Return [X, Y] of the center of cell containing provided text 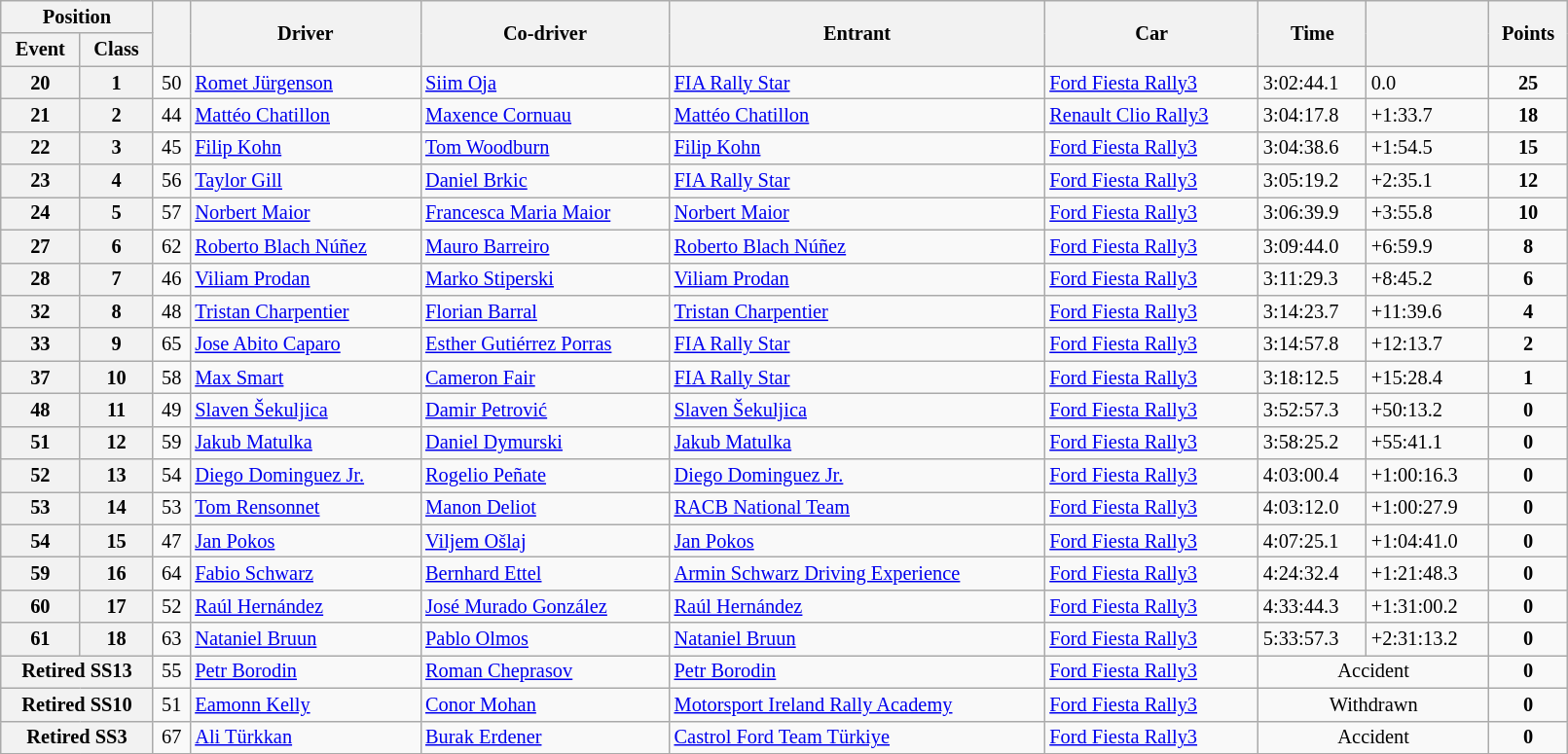
Eamonn Kelly [306, 704]
Armin Schwarz Driving Experience [857, 573]
62 [171, 246]
Max Smart [306, 377]
+6:59.9 [1428, 246]
64 [171, 573]
56 [171, 181]
5:33:57.3 [1312, 639]
Daniel Brkic [545, 181]
Motorsport Ireland Rally Academy [857, 704]
Francesca Maria Maior [545, 213]
Manon Deliot [545, 508]
+2:31:13.2 [1428, 639]
65 [171, 344]
50 [171, 83]
Roman Cheprasov [545, 671]
32 [41, 311]
4:03:00.4 [1312, 476]
37 [41, 377]
Pablo Olmos [545, 639]
47 [171, 541]
Mauro Barreiro [545, 246]
3:06:39.9 [1312, 213]
33 [41, 344]
3:14:57.8 [1312, 344]
Ali Türkkan [306, 737]
45 [171, 148]
Points [1528, 33]
20 [41, 83]
+1:21:48.3 [1428, 573]
16 [117, 573]
+2:35.1 [1428, 181]
11 [117, 410]
+15:28.4 [1428, 377]
14 [117, 508]
Florian Barral [545, 311]
+12:13.7 [1428, 344]
27 [41, 246]
3:11:29.3 [1312, 279]
Car [1151, 33]
Retired SS10 [77, 704]
21 [41, 115]
4:33:44.3 [1312, 606]
Bernhard Ettel [545, 573]
4:03:12.0 [1312, 508]
Siim Oja [545, 83]
3:58:25.2 [1312, 443]
+1:00:27.9 [1428, 508]
Burak Erdener [545, 737]
63 [171, 639]
Position [77, 17]
+1:33.7 [1428, 115]
67 [171, 737]
Event [41, 50]
58 [171, 377]
3:04:38.6 [1312, 148]
3:09:44.0 [1312, 246]
28 [41, 279]
3 [117, 148]
4:07:25.1 [1312, 541]
5 [117, 213]
44 [171, 115]
17 [117, 606]
3:14:23.7 [1312, 311]
Marko Stiperski [545, 279]
60 [41, 606]
Fabio Schwarz [306, 573]
Romet Jürgenson [306, 83]
3:04:17.8 [1312, 115]
Class [117, 50]
24 [41, 213]
+1:00:16.3 [1428, 476]
13 [117, 476]
25 [1528, 83]
46 [171, 279]
55 [171, 671]
Viljem Ošlaj [545, 541]
+3:55.8 [1428, 213]
Castrol Ford Team Türkiye [857, 737]
Retired SS13 [77, 671]
Rogelio Peñate [545, 476]
23 [41, 181]
Damir Petrović [545, 410]
0.0 [1428, 83]
Entrant [857, 33]
49 [171, 410]
+1:54.5 [1428, 148]
Daniel Dymurski [545, 443]
4:24:32.4 [1312, 573]
RACB National Team [857, 508]
Time [1312, 33]
+55:41.1 [1428, 443]
3:02:44.1 [1312, 83]
José Murado González [545, 606]
61 [41, 639]
Jose Abito Caparo [306, 344]
Withdrawn [1373, 704]
3:18:12.5 [1312, 377]
57 [171, 213]
Esther Gutiérrez Porras [545, 344]
Maxence Cornuau [545, 115]
Tom Rensonnet [306, 508]
Co-driver [545, 33]
9 [117, 344]
Tom Woodburn [545, 148]
22 [41, 148]
Taylor Gill [306, 181]
+1:31:00.2 [1428, 606]
+11:39.6 [1428, 311]
Driver [306, 33]
3:52:57.3 [1312, 410]
7 [117, 279]
Renault Clio Rally3 [1151, 115]
Retired SS3 [77, 737]
+50:13.2 [1428, 410]
3:05:19.2 [1312, 181]
Cameron Fair [545, 377]
+8:45.2 [1428, 279]
Conor Mohan [545, 704]
+1:04:41.0 [1428, 541]
